Scan for the cell matching the given text and deliver its [x, y] coordinate at center. 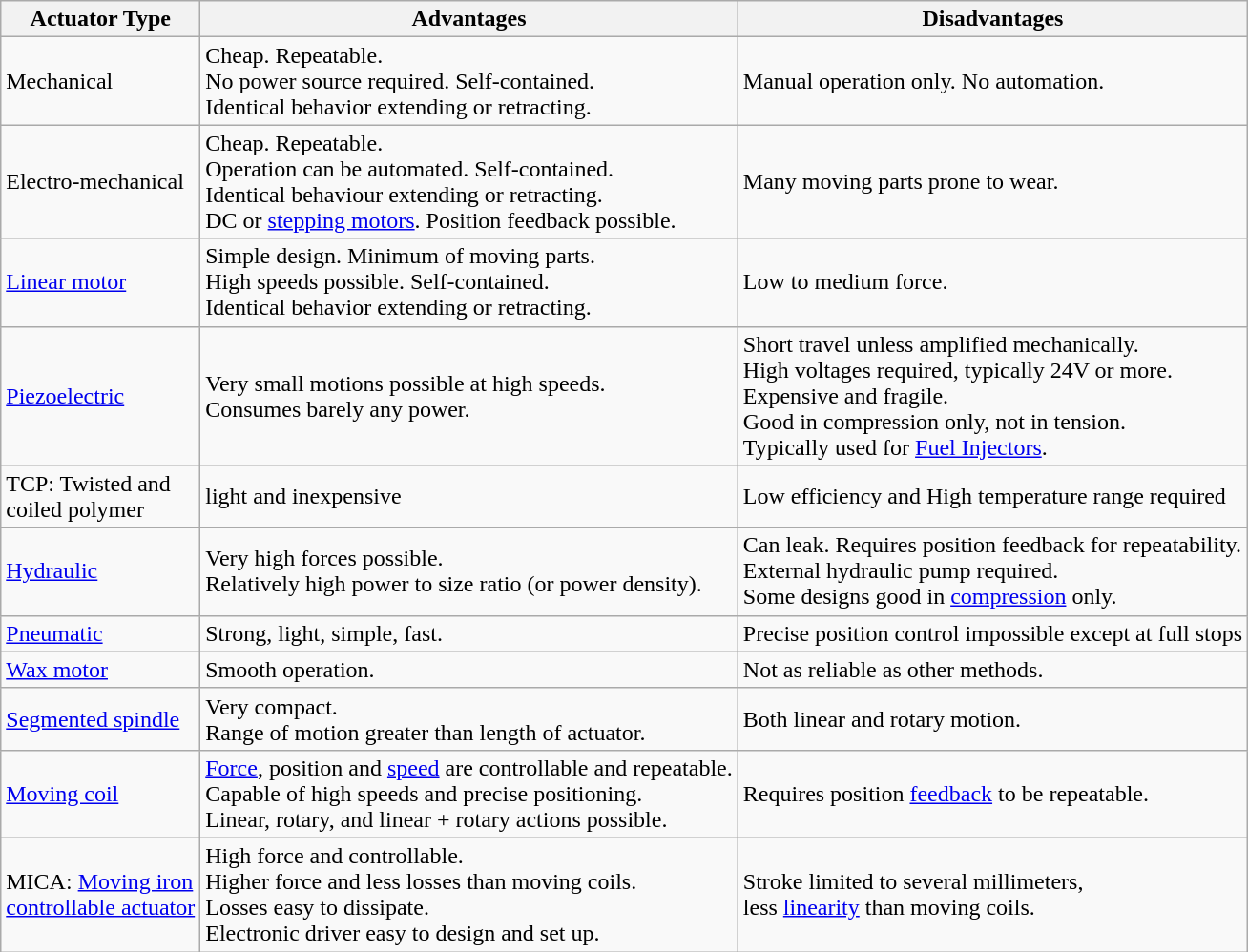
Linear motor [101, 282]
Actuator Type [101, 19]
Electro-mechanical [101, 181]
Requires position feedback to be repeatable. [992, 794]
Stroke limited to several millimeters,less linearity than moving coils. [992, 895]
Strong, light, simple, fast. [469, 633]
Smooth operation. [469, 670]
Moving coil [101, 794]
Not as reliable as other methods. [992, 670]
Advantages [469, 19]
Very small motions possible at high speeds.Consumes barely any power. [469, 396]
Hydraulic [101, 571]
Segmented spindle [101, 719]
Wax motor [101, 670]
High force and controllable.Higher force and less losses than moving coils.Losses easy to dissipate.Electronic driver easy to design and set up. [469, 895]
Both linear and rotary motion. [992, 719]
TCP: Twisted andcoiled polymer [101, 496]
Cheap. Repeatable.No power source required. Self-contained.Identical behavior extending or retracting. [469, 81]
Precise position control impossible except at full stops [992, 633]
MICA: Moving ironcontrollable actuator [101, 895]
Pneumatic [101, 633]
Simple design. Minimum of moving parts.High speeds possible. Self-contained.Identical behavior extending or retracting. [469, 282]
Can leak. Requires position feedback for repeatability.External hydraulic pump required.Some designs good in compression only. [992, 571]
Low efficiency and High temperature range required [992, 496]
Many moving parts prone to wear. [992, 181]
Disadvantages [992, 19]
Manual operation only. No automation. [992, 81]
Low to medium force. [992, 282]
Very compact.Range of motion greater than length of actuator. [469, 719]
Mechanical [101, 81]
Piezoelectric [101, 396]
light and inexpensive [469, 496]
Very high forces possible.Relatively high power to size ratio (or power density). [469, 571]
